Return the [X, Y] coordinate for the center point of the cell that contains the specified text.  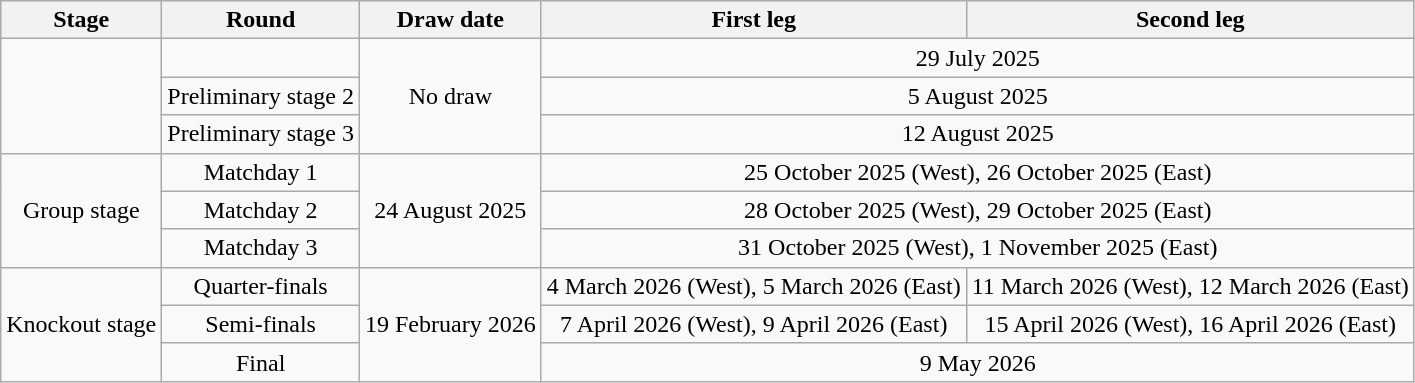
31 October 2025 (West), 1 November 2025 (East) [978, 248]
Knockout stage [82, 324]
9 May 2026 [978, 362]
Stage [82, 20]
Second leg [1190, 20]
Preliminary stage 3 [261, 134]
11 March 2026 (West), 12 March 2026 (East) [1190, 286]
Quarter-finals [261, 286]
12 August 2025 [978, 134]
First leg [754, 20]
7 April 2026 (West), 9 April 2026 (East) [754, 324]
15 April 2026 (West), 16 April 2026 (East) [1190, 324]
5 August 2025 [978, 96]
4 March 2026 (West), 5 March 2026 (East) [754, 286]
Semi-finals [261, 324]
Draw date [450, 20]
25 October 2025 (West), 26 October 2025 (East) [978, 172]
Round [261, 20]
Final [261, 362]
No draw [450, 96]
24 August 2025 [450, 210]
19 February 2026 [450, 324]
Matchday 2 [261, 210]
28 October 2025 (West), 29 October 2025 (East) [978, 210]
Matchday 1 [261, 172]
Matchday 3 [261, 248]
29 July 2025 [978, 58]
Group stage [82, 210]
Preliminary stage 2 [261, 96]
